Pinpoint the cell where the given text exists, returning its (X, Y) midpoint coordinate. 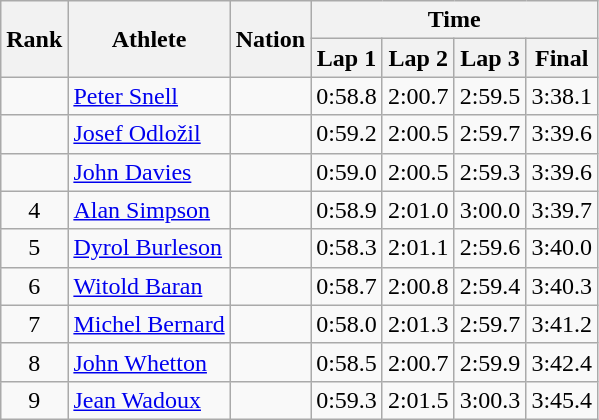
0:58.9 (347, 210)
Lap 3 (490, 58)
Final (562, 58)
Lap 2 (418, 58)
Peter Snell (149, 96)
John Davies (149, 172)
2:59.3 (490, 172)
0:59.0 (347, 172)
Lap 1 (347, 58)
3:00.3 (490, 400)
3:00.0 (490, 210)
6 (34, 286)
0:58.7 (347, 286)
3:40.3 (562, 286)
3:39.7 (562, 210)
Jean Wadoux (149, 400)
2:01.1 (418, 248)
Michel Bernard (149, 324)
2:01.5 (418, 400)
Athlete (149, 39)
2:59.6 (490, 248)
John Whetton (149, 362)
5 (34, 248)
4 (34, 210)
0:58.0 (347, 324)
0:59.2 (347, 134)
3:38.1 (562, 96)
Alan Simpson (149, 210)
Witold Baran (149, 286)
2:59.9 (490, 362)
Josef Odložil (149, 134)
0:59.3 (347, 400)
Nation (270, 39)
2:00.8 (418, 286)
2:01.3 (418, 324)
3:42.4 (562, 362)
Rank (34, 39)
2:01.0 (418, 210)
Dyrol Burleson (149, 248)
2:59.4 (490, 286)
0:58.3 (347, 248)
2:59.5 (490, 96)
7 (34, 324)
3:40.0 (562, 248)
0:58.8 (347, 96)
3:41.2 (562, 324)
3:45.4 (562, 400)
0:58.5 (347, 362)
9 (34, 400)
Time (454, 20)
8 (34, 362)
